Provide the (X, Y) coordinate of the cell's center where the given text is located.  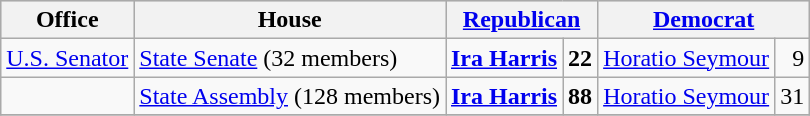
22 (580, 58)
State Assembly (128 members) (290, 96)
Democrat (704, 20)
31 (792, 96)
Office (68, 20)
88 (580, 96)
Republican (522, 20)
U.S. Senator (68, 58)
House (290, 20)
9 (792, 58)
State Senate (32 members) (290, 58)
